From the cell containing the given text, extract its center point as (X, Y) coordinate. 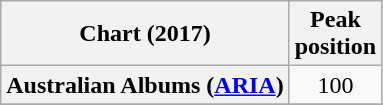
100 (335, 85)
Peak position (335, 34)
Australian Albums (ARIA) (145, 85)
Chart (2017) (145, 34)
